From the cell containing the given text, extract its center point as [x, y] coordinate. 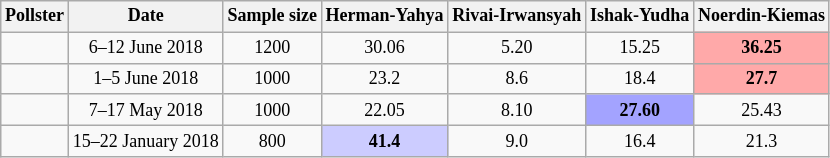
1–5 June 2018 [146, 78]
18.4 [640, 78]
800 [272, 140]
8.6 [517, 78]
Herman-Yahya [384, 16]
1200 [272, 48]
15.25 [640, 48]
27.7 [762, 78]
Date [146, 16]
15–22 January 2018 [146, 140]
7–17 May 2018 [146, 110]
22.05 [384, 110]
Noerdin-Kiemas [762, 16]
8.10 [517, 110]
41.4 [384, 140]
5.20 [517, 48]
30.06 [384, 48]
Pollster [35, 16]
27.60 [640, 110]
16.4 [640, 140]
Rivai-Irwansyah [517, 16]
25.43 [762, 110]
23.2 [384, 78]
6–12 June 2018 [146, 48]
21.3 [762, 140]
Sample size [272, 16]
36.25 [762, 48]
Ishak-Yudha [640, 16]
9.0 [517, 140]
